Output the (X, Y) coordinate of the center of the cell containing the given text.  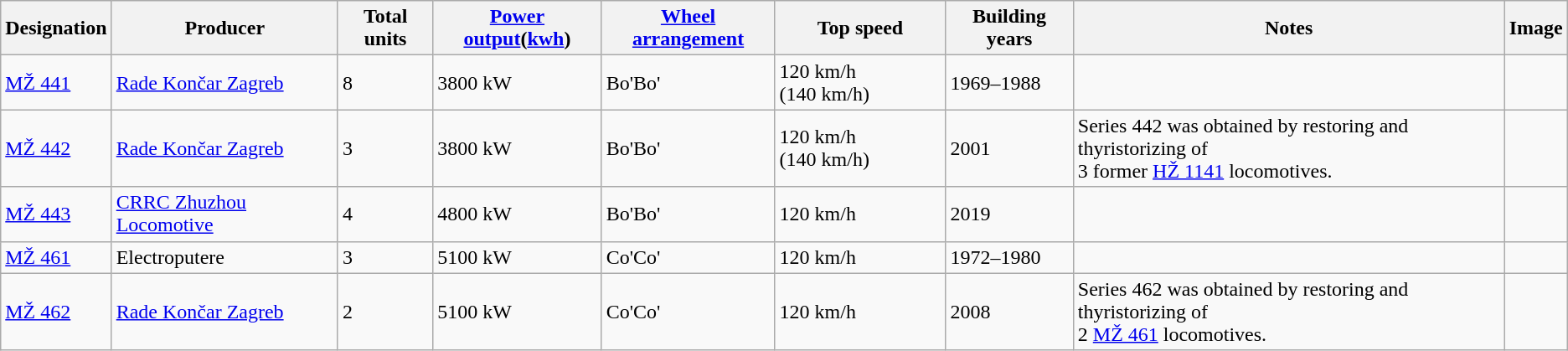
Wheel arrangement (689, 28)
MŽ 461 (56, 257)
4800 kW (518, 214)
Notes (1288, 28)
MŽ 442 (56, 148)
Electroputere (224, 257)
Producer (224, 28)
Designation (56, 28)
2 (385, 312)
8 (385, 82)
1969–1988 (1009, 82)
CRRC Zhuzhou Locomotive (224, 214)
Image (1536, 28)
MŽ 443 (56, 214)
Series 442 was obtained by restoring and thyristorizing of 3 former HŽ 1141 locomotives. (1288, 148)
Series 462 was obtained by restoring and thyristorizing of 2 MŽ 461 locomotives. (1288, 312)
MŽ 441 (56, 82)
2001 (1009, 148)
2019 (1009, 214)
4 (385, 214)
Top speed (860, 28)
MŽ 462 (56, 312)
Power output(kwh) (518, 28)
Total units (385, 28)
Building years (1009, 28)
1972–1980 (1009, 257)
2008 (1009, 312)
